Locate the cell with the specified text and output its (X, Y) center coordinate. 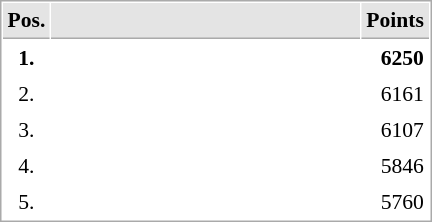
5. (26, 201)
3. (26, 129)
2. (26, 93)
Pos. (26, 21)
Points (396, 21)
6161 (396, 93)
5846 (396, 165)
5760 (396, 201)
4. (26, 165)
6107 (396, 129)
6250 (396, 57)
1. (26, 57)
